Find where the given text appears and provide that cell's center as [x, y] coordinate. 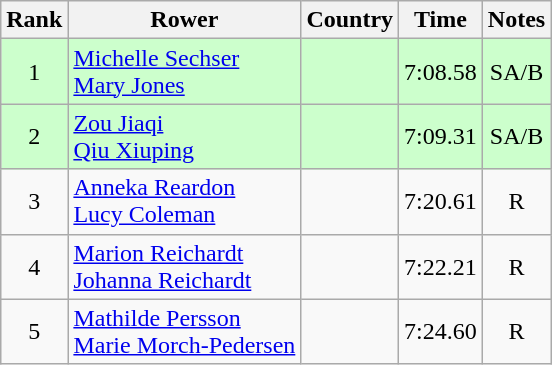
3 [34, 202]
5 [34, 332]
Zou JiaqiQiu Xiuping [184, 136]
7:24.60 [441, 332]
Rower [184, 20]
7:20.61 [441, 202]
2 [34, 136]
7:22.21 [441, 266]
Rank [34, 20]
7:09.31 [441, 136]
Michelle SechserMary Jones [184, 72]
Country [350, 20]
1 [34, 72]
Time [441, 20]
Notes [516, 20]
7:08.58 [441, 72]
Marion ReichardtJohanna Reichardt [184, 266]
4 [34, 266]
Mathilde PerssonMarie Morch-Pedersen [184, 332]
Anneka ReardonLucy Coleman [184, 202]
